Search for the cell housing the specified text and yield its [x, y] center coordinate. 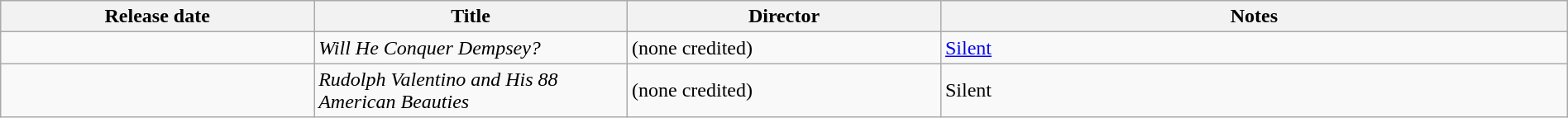
Rudolph Valentino and His 88 American Beauties [471, 91]
Release date [157, 17]
Notes [1254, 17]
Will He Conquer Dempsey? [471, 48]
Director [784, 17]
Title [471, 17]
